For the text-containing cell, return its midpoint in [X, Y] coordinate format. 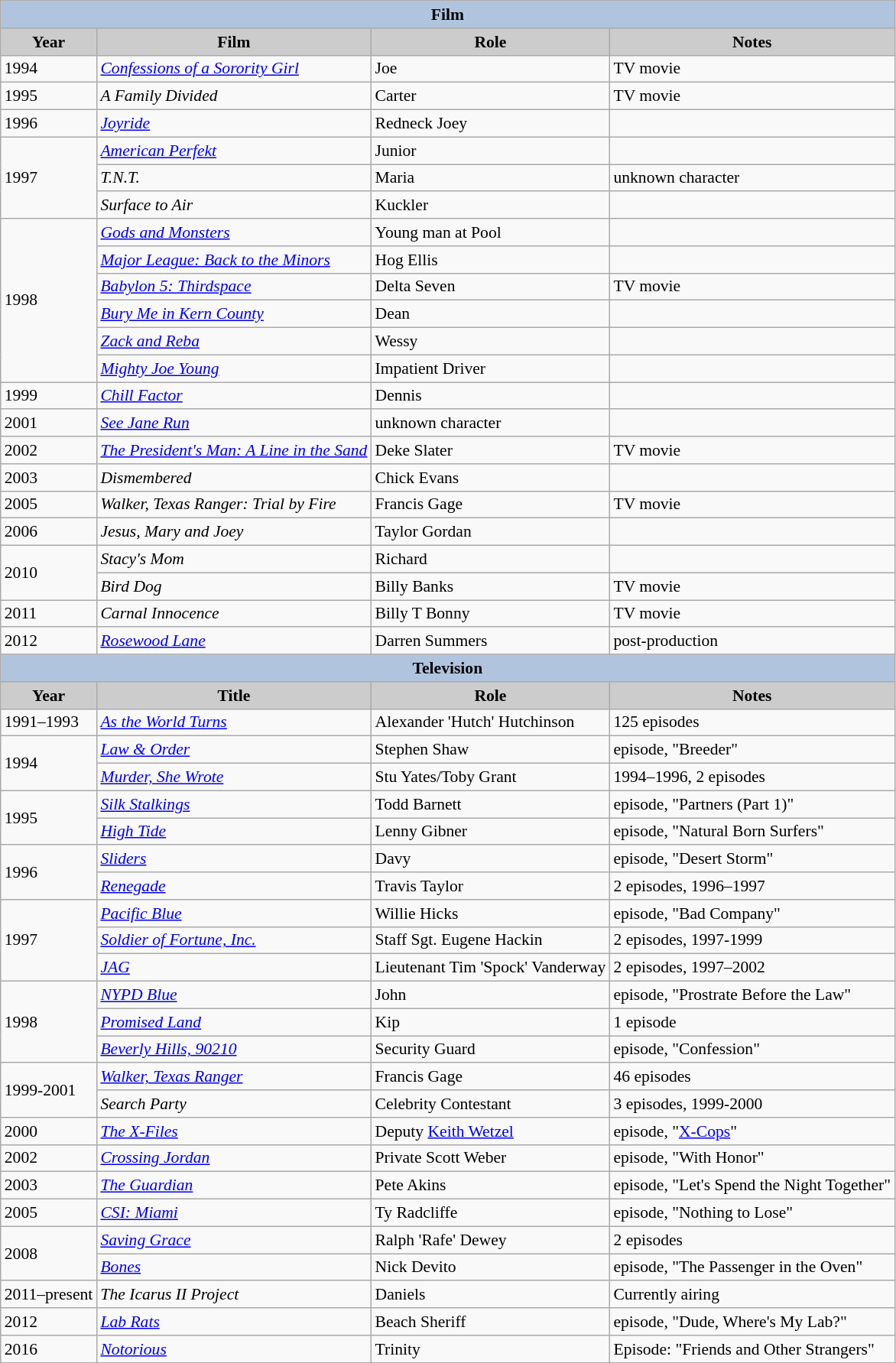
Jesus, Mary and Joey [234, 532]
2000 [49, 1131]
2016 [49, 1349]
CSI: Miami [234, 1213]
Search Party [234, 1104]
Maria [490, 178]
Security Guard [490, 1050]
Trinity [490, 1349]
Lenny Gibner [490, 832]
Private Scott Weber [490, 1158]
Deputy Keith Wetzel [490, 1131]
Lab Rats [234, 1322]
Title [234, 696]
Gods and Monsters [234, 232]
Richard [490, 560]
A Family Divided [234, 96]
Travis Taylor [490, 886]
T.N.T. [234, 178]
Renegade [234, 886]
Billy T Bonny [490, 614]
Pete Akins [490, 1186]
Deke Slater [490, 450]
John [490, 995]
Saving Grace [234, 1240]
2011–present [49, 1295]
Delta Seven [490, 287]
episode, "Bad Company" [752, 914]
Notorious [234, 1349]
46 episodes [752, 1077]
Television [448, 668]
Junior [490, 151]
Silk Stalkings [234, 804]
episode, "Prostrate Before the Law" [752, 995]
Surface to Air [234, 206]
episode, "Natural Born Surfers" [752, 832]
2001 [49, 424]
Daniels [490, 1295]
Dean [490, 314]
2006 [49, 532]
Billy Banks [490, 586]
Zack and Reba [234, 342]
episode, "Desert Storm" [752, 859]
Staff Sgt. Eugene Hackin [490, 940]
post-production [752, 641]
episode, "Nothing to Lose" [752, 1213]
Carnal Innocence [234, 614]
NYPD Blue [234, 995]
Todd Barnett [490, 804]
episode, "Let's Spend the Night Together" [752, 1186]
Bones [234, 1267]
2011 [49, 614]
Soldier of Fortune, Inc. [234, 940]
Stu Yates/Toby Grant [490, 777]
episode, "X-Cops" [752, 1131]
Crossing Jordan [234, 1158]
2008 [49, 1254]
Chick Evans [490, 478]
Kip [490, 1022]
Major League: Back to the Minors [234, 260]
Currently airing [752, 1295]
episode, "With Honor" [752, 1158]
Pacific Blue [234, 914]
Confessions of a Sorority Girl [234, 69]
The President's Man: A Line in the Sand [234, 450]
3 episodes, 1999-2000 [752, 1104]
episode, "Breeder" [752, 750]
Stephen Shaw [490, 750]
Chill Factor [234, 396]
See Jane Run [234, 424]
Wessy [490, 342]
2 episodes, 1997–2002 [752, 968]
Darren Summers [490, 641]
Kuckler [490, 206]
Bird Dog [234, 586]
2 episodes, 1997-1999 [752, 940]
Taylor Gordan [490, 532]
Nick Devito [490, 1267]
episode, "Dude, Where's My Lab?" [752, 1322]
Celebrity Contestant [490, 1104]
1999 [49, 396]
episode, "Partners (Part 1)" [752, 804]
Walker, Texas Ranger: Trial by Fire [234, 505]
1 episode [752, 1022]
1999-2001 [49, 1090]
The Guardian [234, 1186]
Beverly Hills, 90210 [234, 1050]
Joyride [234, 124]
Lieutenant Tim 'Spock' Vanderway [490, 968]
Murder, She Wrote [234, 777]
Rosewood Lane [234, 641]
Mighty Joe Young [234, 368]
Willie Hicks [490, 914]
Babylon 5: Thirdspace [234, 287]
Dennis [490, 396]
JAG [234, 968]
Alexander 'Hutch' Hutchinson [490, 722]
1991–1993 [49, 722]
125 episodes [752, 722]
High Tide [234, 832]
2 episodes, 1996–1997 [752, 886]
Davy [490, 859]
Stacy's Mom [234, 560]
Law & Order [234, 750]
Impatient Driver [490, 368]
episode, "Confession" [752, 1050]
Ralph 'Rafe' Dewey [490, 1240]
2 episodes [752, 1240]
episode, "The Passenger in the Oven" [752, 1267]
2010 [49, 573]
Sliders [234, 859]
Ty Radcliffe [490, 1213]
Joe [490, 69]
As the World Turns [234, 722]
Bury Me in Kern County [234, 314]
Promised Land [234, 1022]
Young man at Pool [490, 232]
The X-Files [234, 1131]
Hog Ellis [490, 260]
Carter [490, 96]
Walker, Texas Ranger [234, 1077]
Dismembered [234, 478]
1994–1996, 2 episodes [752, 777]
The Icarus II Project [234, 1295]
Redneck Joey [490, 124]
Episode: "Friends and Other Strangers" [752, 1349]
American Perfekt [234, 151]
Beach Sheriff [490, 1322]
